Identify which cell holds the provided text, then report its [x, y] central coordinate. 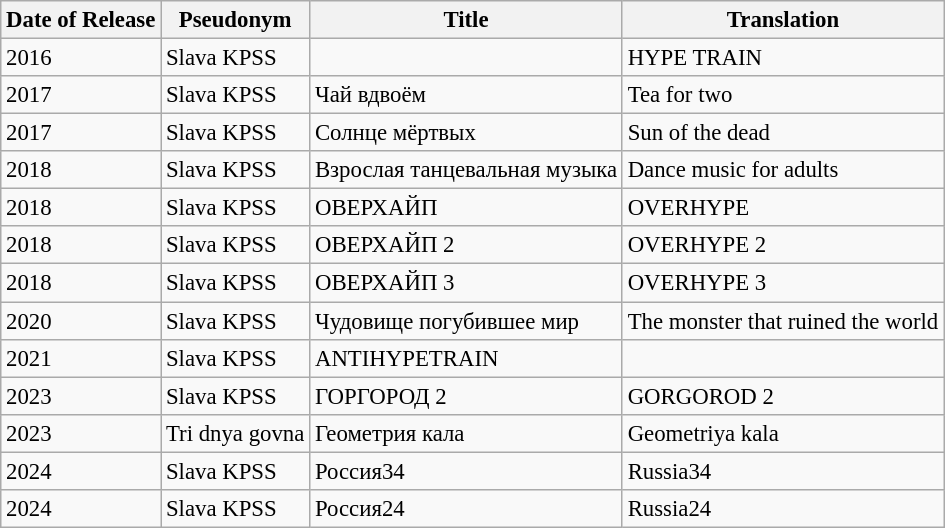
Россия34 [466, 471]
The monster that ruined the world [782, 321]
ОВЕРХАЙП 2 [466, 245]
OVERHYPE 3 [782, 283]
Sun of the dead [782, 133]
Pseudonym [236, 20]
ОВЕРХАЙП [466, 208]
2016 [81, 58]
Tri dnya govna [236, 433]
Чудовище погубившее мир [466, 321]
Russia34 [782, 471]
Солнце мёртвых [466, 133]
Geometriya kala [782, 433]
ГОРГОРОД 2 [466, 396]
Russia24 [782, 509]
Россия24 [466, 509]
Взрослая танцевальная музыка [466, 170]
Чай вдвоём [466, 95]
Tea for two [782, 95]
OVERHYPE [782, 208]
Геометрия кала [466, 433]
ANTIHYPETRAIN [466, 358]
OVERHYPE 2 [782, 245]
HYPE TRAIN [782, 58]
GORGOROD 2 [782, 396]
Title [466, 20]
Dance music for adults [782, 170]
Translation [782, 20]
Date of Release [81, 20]
2020 [81, 321]
2021 [81, 358]
ОВЕРХАЙП 3 [466, 283]
